For the text-containing cell, return its midpoint in [X, Y] coordinate format. 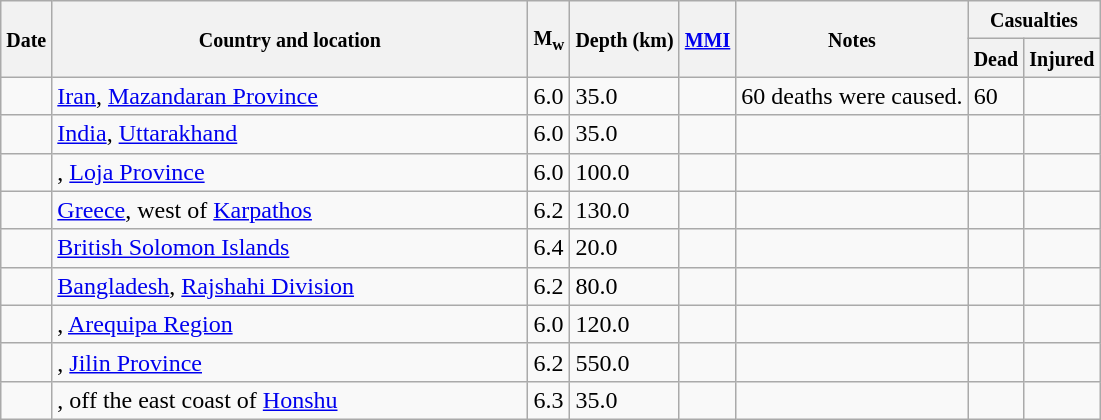
, Loja Province [290, 172]
Mw [549, 39]
Dead [996, 58]
Greece, west of Karpathos [290, 210]
550.0 [624, 362]
Bangladesh, Rajshahi Division [290, 286]
British Solomon Islands [290, 248]
80.0 [624, 286]
Depth (km) [624, 39]
, off the east coast of Honshu [290, 400]
Notes [852, 39]
, Arequipa Region [290, 324]
60 deaths were caused. [852, 96]
20.0 [624, 248]
Country and location [290, 39]
130.0 [624, 210]
Iran, Mazandaran Province [290, 96]
Casualties [1034, 20]
6.3 [549, 400]
India, Uttarakhand [290, 134]
Date [26, 39]
, Jilin Province [290, 362]
100.0 [624, 172]
6.4 [549, 248]
120.0 [624, 324]
60 [996, 96]
Injured [1062, 58]
MMI [708, 39]
